Return (X, Y) of the center of cell containing provided text 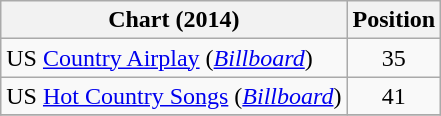
41 (394, 96)
US Country Airplay (Billboard) (174, 58)
35 (394, 58)
Position (394, 20)
Chart (2014) (174, 20)
US Hot Country Songs (Billboard) (174, 96)
